Identify which cell holds the provided text, then report its (x, y) central coordinate. 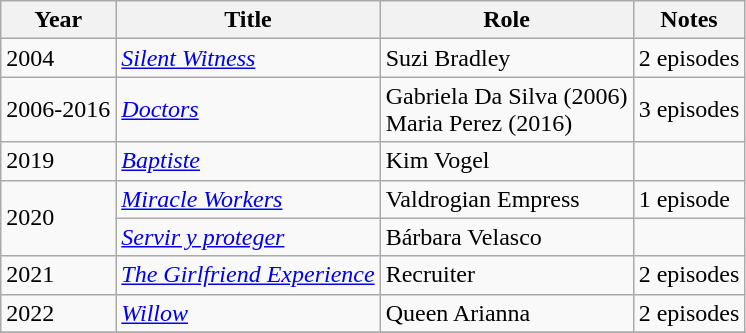
Valdrogian Empress (506, 199)
Suzi Bradley (506, 58)
Miracle Workers (248, 199)
Gabriela Da Silva (2006)Maria Perez (2016) (506, 110)
1 episode (689, 199)
The Girlfriend Experience (248, 275)
Willow (248, 313)
Kim Vogel (506, 161)
Notes (689, 20)
Baptiste (248, 161)
3 episodes (689, 110)
2020 (58, 218)
2004 (58, 58)
Doctors (248, 110)
Title (248, 20)
Queen Arianna (506, 313)
Servir y proteger (248, 237)
Silent Witness (248, 58)
2022 (58, 313)
2006-2016 (58, 110)
2019 (58, 161)
Recruiter (506, 275)
2021 (58, 275)
Role (506, 20)
Year (58, 20)
Bárbara Velasco (506, 237)
